Output the [X, Y] coordinate of the center of the cell containing the given text.  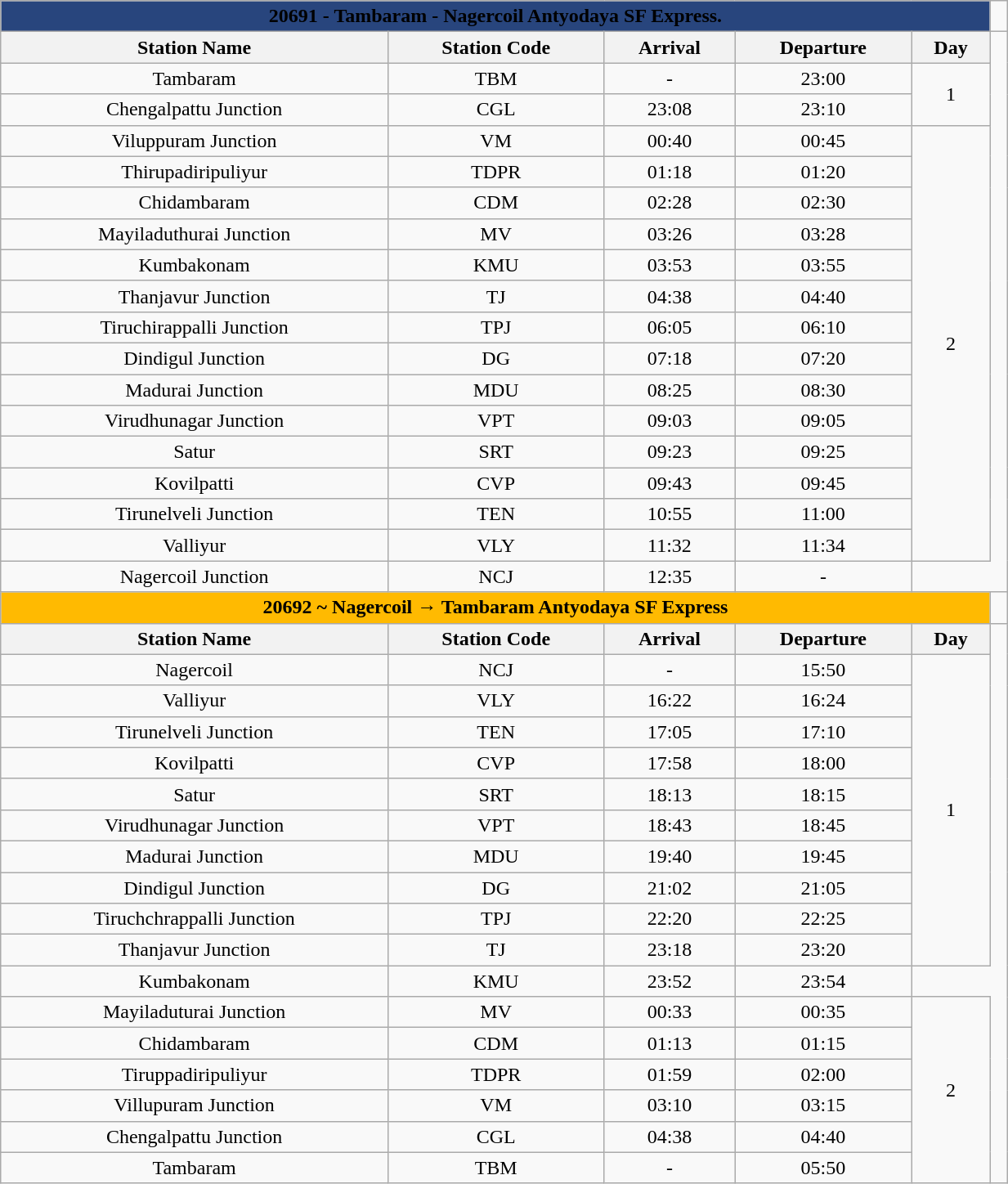
18:00 [823, 763]
18:43 [670, 825]
23:08 [670, 110]
18:15 [823, 794]
Tiruppadiripuliyur [195, 1074]
03:10 [670, 1106]
10:55 [670, 514]
22:20 [670, 919]
Thirupadiripuliyur [195, 172]
Tiruchirappalli Junction [195, 327]
23:00 [823, 78]
06:05 [670, 327]
17:10 [823, 732]
09:45 [823, 483]
07:20 [823, 358]
12:35 [670, 576]
19:45 [823, 856]
09:03 [670, 421]
23:10 [823, 110]
05:50 [823, 1168]
11:00 [823, 514]
18:13 [670, 794]
Nagercoil [195, 670]
21:05 [823, 887]
Mayiladuthurai Junction [195, 234]
16:24 [823, 701]
Nagercoil Junction [195, 576]
23:18 [670, 950]
02:28 [670, 203]
01:18 [670, 172]
21:02 [670, 887]
03:26 [670, 234]
23:52 [670, 981]
03:28 [823, 234]
23:54 [823, 981]
15:50 [823, 670]
17:05 [670, 732]
09:05 [823, 421]
18:45 [823, 825]
01:15 [823, 1043]
09:25 [823, 452]
00:45 [823, 141]
11:34 [823, 545]
20691 - Tambaram - Nagercoil Antyodaya SF Express. [495, 16]
03:55 [823, 265]
00:35 [823, 1012]
Viluppuram Junction [195, 141]
16:22 [670, 701]
08:30 [823, 390]
03:53 [670, 265]
09:43 [670, 483]
03:15 [823, 1106]
Villupuram Junction [195, 1106]
02:30 [823, 203]
20692 ~ Nagercoil → Tambaram Antyodaya SF Express [495, 608]
01:13 [670, 1043]
02:00 [823, 1074]
Tiruchchrappalli Junction [195, 919]
11:32 [670, 545]
17:58 [670, 763]
01:59 [670, 1074]
22:25 [823, 919]
06:10 [823, 327]
Mayiladuturai Junction [195, 1012]
23:20 [823, 950]
01:20 [823, 172]
08:25 [670, 390]
07:18 [670, 358]
09:23 [670, 452]
00:33 [670, 1012]
19:40 [670, 856]
00:40 [670, 141]
